Determine the [x, y] coordinate at the center of the cell enclosing the given text.  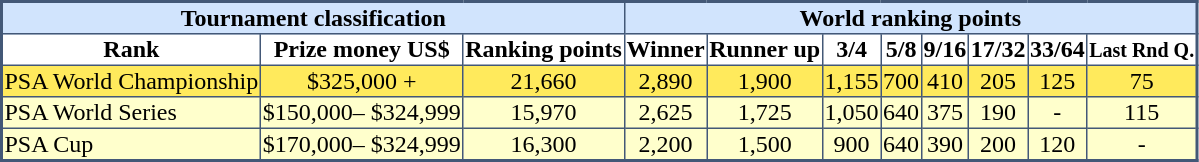
200 [998, 144]
9/16 [944, 50]
5/8 [901, 50]
120 [1058, 144]
115 [1142, 113]
125 [1058, 81]
Tournament classification [314, 18]
Ranking points [544, 50]
Last Rnd Q. [1142, 50]
2,625 [666, 113]
1,725 [764, 113]
1,155 [851, 81]
33/64 [1058, 50]
PSA Cup [132, 144]
410 [944, 81]
Winner [666, 50]
PSA World Series [132, 113]
3/4 [851, 50]
Runner up [764, 50]
900 [851, 144]
2,890 [666, 81]
Rank [132, 50]
17/32 [998, 50]
1,900 [764, 81]
205 [998, 81]
1,500 [764, 144]
15,970 [544, 113]
2,200 [666, 144]
$325,000 + [361, 81]
16,300 [544, 144]
21,660 [544, 81]
375 [944, 113]
$150,000– $324,999 [361, 113]
$170,000– $324,999 [361, 144]
700 [901, 81]
Prize money US$ [361, 50]
1,050 [851, 113]
75 [1142, 81]
190 [998, 113]
World ranking points [910, 18]
PSA World Championship [132, 81]
390 [944, 144]
